Provide the (x, y) coordinate of the cell's center where the given text is located.  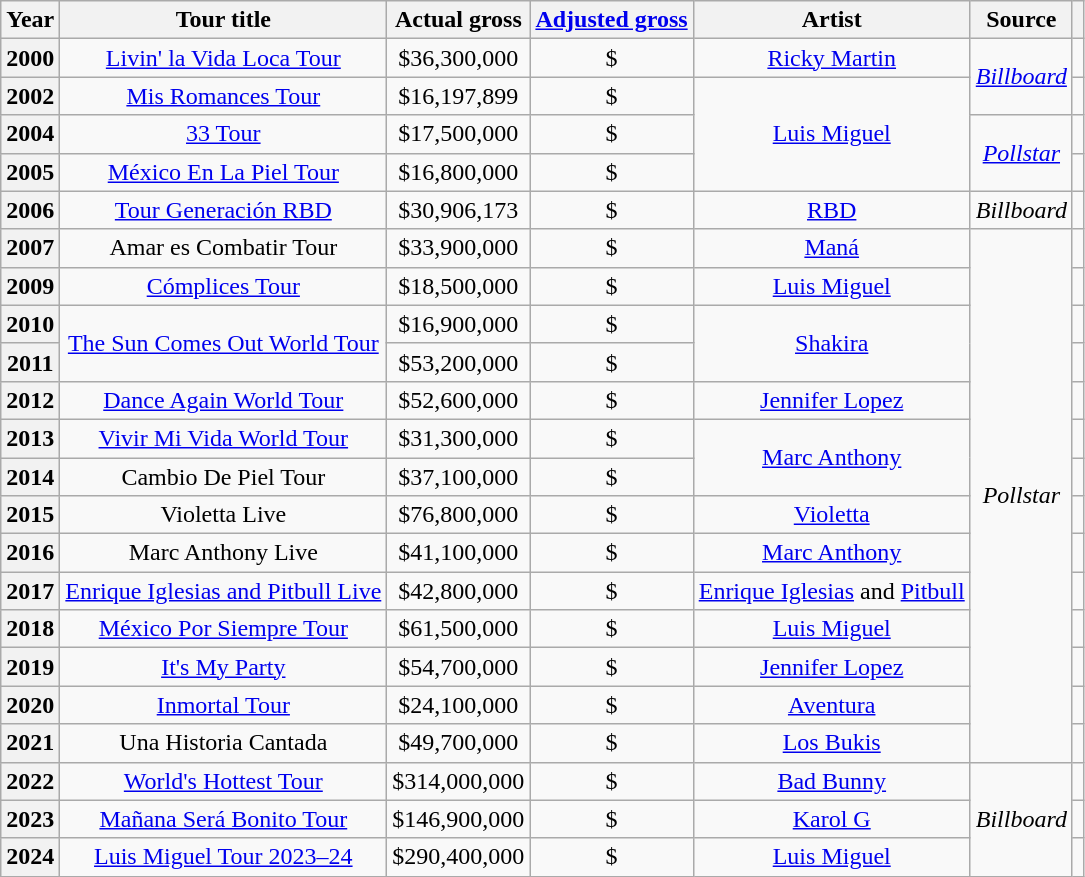
Actual gross (458, 20)
$54,700,000 (458, 667)
2000 (30, 58)
2016 (30, 553)
$37,100,000 (458, 477)
World's Hottest Tour (224, 781)
2020 (30, 705)
2014 (30, 477)
2023 (30, 819)
$24,100,000 (458, 705)
$16,900,000 (458, 324)
2022 (30, 781)
Amar es Combatir Tour (224, 248)
$31,300,000 (458, 438)
Livin' la Vida Loca Tour (224, 58)
Luis Miguel Tour 2023–24 (224, 857)
Shakira (832, 343)
Inmortal Tour (224, 705)
Dance Again World Tour (224, 400)
2006 (30, 210)
Mis Romances Tour (224, 96)
Violetta Live (224, 515)
2007 (30, 248)
Year (30, 20)
Adjusted gross (612, 20)
Una Historia Cantada (224, 743)
RBD (832, 210)
Violetta (832, 515)
$18,500,000 (458, 286)
$30,906,173 (458, 210)
$314,000,000 (458, 781)
2005 (30, 172)
Artist (832, 20)
$49,700,000 (458, 743)
$41,100,000 (458, 553)
The Sun Comes Out World Tour (224, 343)
$33,900,000 (458, 248)
2018 (30, 629)
2013 (30, 438)
2011 (30, 362)
$53,200,000 (458, 362)
Cambio De Piel Tour (224, 477)
$36,300,000 (458, 58)
2015 (30, 515)
2004 (30, 134)
$16,800,000 (458, 172)
México En La Piel Tour (224, 172)
$42,800,000 (458, 591)
$146,900,000 (458, 819)
Cómplices Tour (224, 286)
Los Bukis (832, 743)
2002 (30, 96)
Ricky Martin (832, 58)
Mañana Será Bonito Tour (224, 819)
2021 (30, 743)
$61,500,000 (458, 629)
It's My Party (224, 667)
$16,197,899 (458, 96)
Bad Bunny (832, 781)
2024 (30, 857)
$52,600,000 (458, 400)
2017 (30, 591)
2019 (30, 667)
Maná (832, 248)
Vivir Mi Vida World Tour (224, 438)
$290,400,000 (458, 857)
33 Tour (224, 134)
Enrique Iglesias and Pitbull (832, 591)
Aventura (832, 705)
$76,800,000 (458, 515)
Marc Anthony Live (224, 553)
2010 (30, 324)
Tour Generación RBD (224, 210)
Enrique Iglesias and Pitbull Live (224, 591)
2012 (30, 400)
2009 (30, 286)
Source (1021, 20)
México Por Siempre Tour (224, 629)
$17,500,000 (458, 134)
Tour title (224, 20)
Karol G (832, 819)
